Find where the given text appears and provide that cell's center as (X, Y) coordinate. 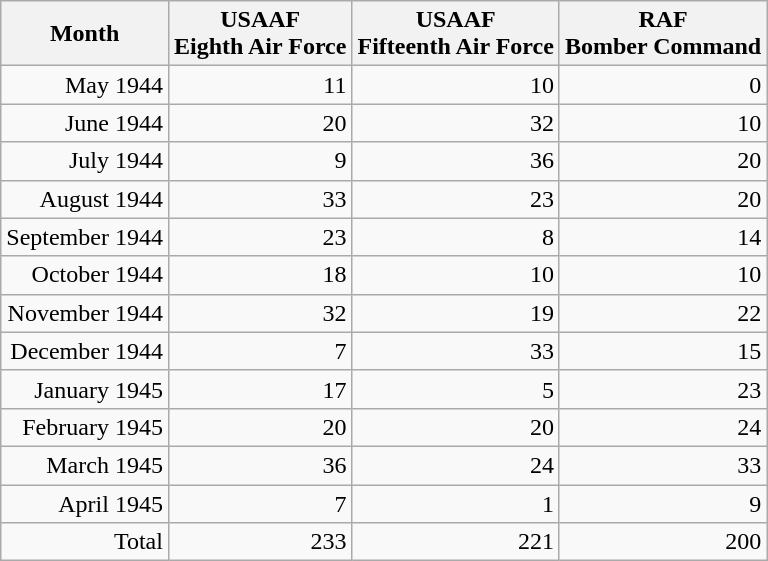
14 (662, 237)
0 (662, 85)
Month (85, 34)
March 1945 (85, 465)
RAF Bomber Command (662, 34)
August 1944 (85, 199)
October 1944 (85, 275)
December 1944 (85, 351)
15 (662, 351)
USAAFFifteenth Air Force (456, 34)
200 (662, 542)
January 1945 (85, 389)
221 (456, 542)
Total (85, 542)
8 (456, 237)
1 (456, 503)
19 (456, 313)
11 (260, 85)
July 1944 (85, 161)
September 1944 (85, 237)
February 1945 (85, 427)
5 (456, 389)
June 1944 (85, 123)
USAAFEighth Air Force (260, 34)
April 1945 (85, 503)
17 (260, 389)
November 1944 (85, 313)
May 1944 (85, 85)
18 (260, 275)
22 (662, 313)
233 (260, 542)
